Determine the (x, y) coordinate at the center of the cell enclosing the given text.  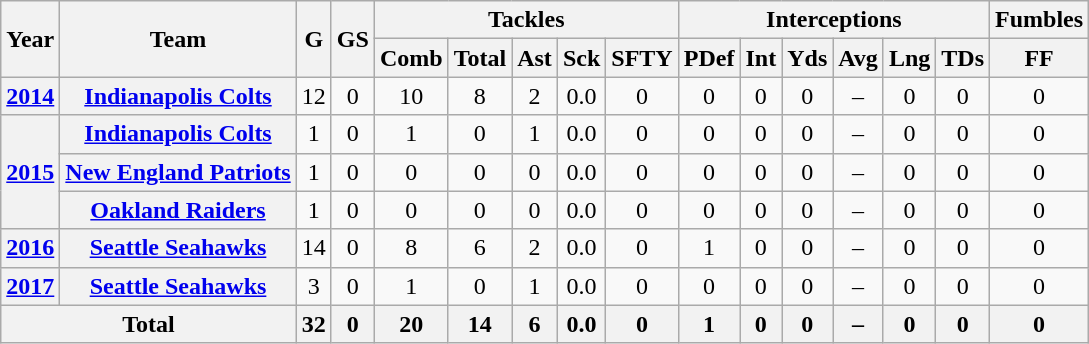
20 (411, 324)
12 (314, 96)
Year (30, 39)
Ast (535, 58)
2017 (30, 286)
Yds (808, 58)
Comb (411, 58)
Avg (858, 58)
Fumbles (1040, 20)
TDs (963, 58)
Oakland Raiders (178, 210)
2016 (30, 248)
3 (314, 286)
GS (352, 39)
10 (411, 96)
2014 (30, 96)
FF (1040, 58)
32 (314, 324)
G (314, 39)
Interceptions (834, 20)
Tackles (526, 20)
New England Patriots (178, 172)
SFTY (642, 58)
Lng (909, 58)
PDef (709, 58)
Sck (581, 58)
2015 (30, 172)
Team (178, 39)
Int (761, 58)
